Extract the [X, Y] coordinate from the center of the cell holding the provided text.  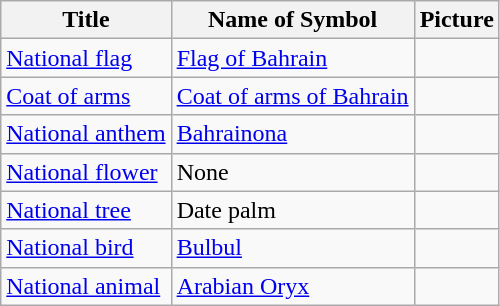
Flag of Bahrain [292, 58]
National flag [86, 58]
National flower [86, 172]
National animal [86, 286]
Arabian Oryx [292, 286]
Coat of arms of Bahrain [292, 96]
Bulbul [292, 248]
National bird [86, 248]
Name of Symbol [292, 20]
National anthem [86, 134]
None [292, 172]
Date palm [292, 210]
Title [86, 20]
Coat of arms [86, 96]
Picture [456, 20]
National tree [86, 210]
Bahrainona [292, 134]
